Determine the (X, Y) coordinate at the center of the cell enclosing the given text.  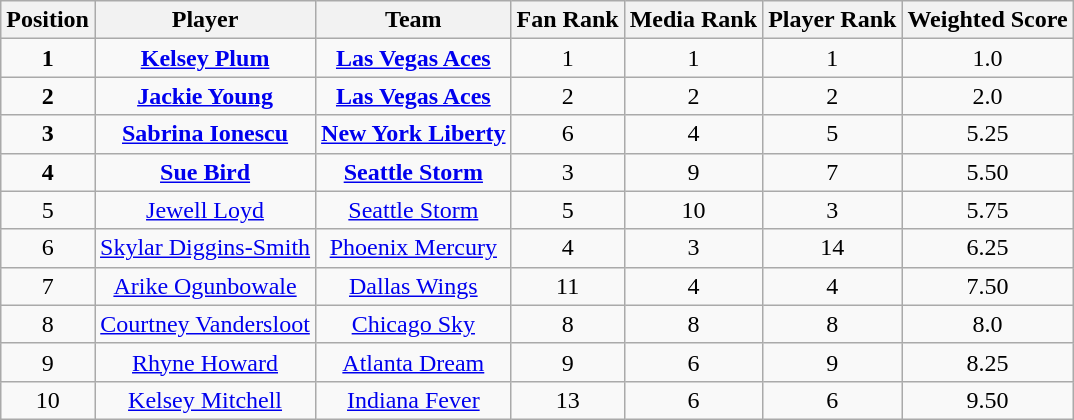
Jackie Young (204, 96)
New York Liberty (414, 134)
Atlanta Dream (414, 362)
Position (48, 20)
Kelsey Mitchell (204, 400)
8.25 (988, 362)
Arike Ogunbowale (204, 286)
Indiana Fever (414, 400)
5.50 (988, 172)
5.25 (988, 134)
6.25 (988, 248)
5.75 (988, 210)
Chicago Sky (414, 324)
Kelsey Plum (204, 58)
Team (414, 20)
Weighted Score (988, 20)
2.0 (988, 96)
13 (568, 400)
Phoenix Mercury (414, 248)
Skylar Diggins-Smith (204, 248)
Player (204, 20)
Sue Bird (204, 172)
11 (568, 286)
Jewell Loyd (204, 210)
Player Rank (832, 20)
8.0 (988, 324)
14 (832, 248)
Fan Rank (568, 20)
1.0 (988, 58)
Sabrina Ionescu (204, 134)
Media Rank (693, 20)
Rhyne Howard (204, 362)
Courtney Vandersloot (204, 324)
7.50 (988, 286)
9.50 (988, 400)
Dallas Wings (414, 286)
